For the text-containing cell, return its midpoint in (x, y) coordinate format. 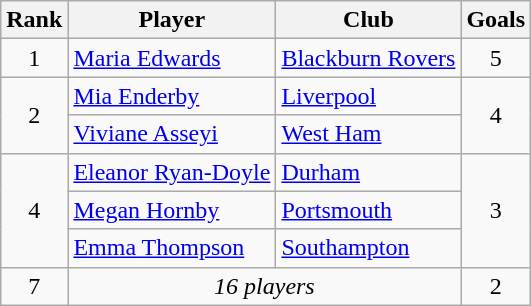
Mia Enderby (172, 96)
Eleanor Ryan-Doyle (172, 172)
Goals (496, 20)
Emma Thompson (172, 248)
Blackburn Rovers (368, 58)
7 (34, 286)
Durham (368, 172)
Megan Hornby (172, 210)
Southampton (368, 248)
West Ham (368, 134)
5 (496, 58)
Club (368, 20)
3 (496, 210)
1 (34, 58)
16 players (264, 286)
Player (172, 20)
Portsmouth (368, 210)
Rank (34, 20)
Maria Edwards (172, 58)
Liverpool (368, 96)
Viviane Asseyi (172, 134)
